Return (X, Y) of the center of cell containing provided text 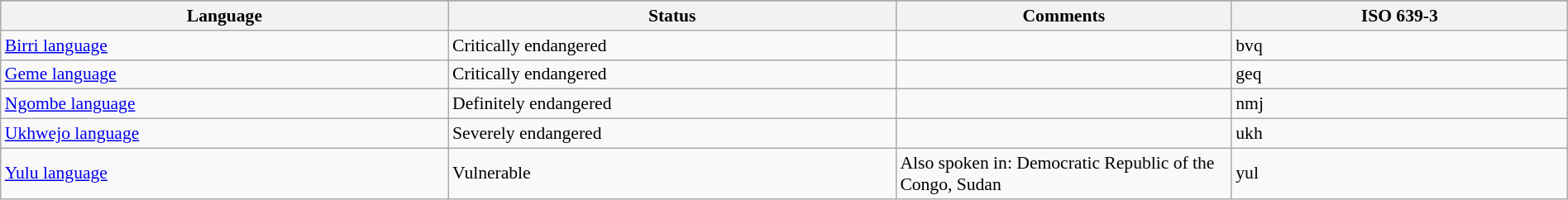
Ngombe language (225, 104)
Comments (1064, 16)
Definitely endangered (672, 104)
Severely endangered (672, 133)
ukh (1399, 133)
ISO 639-3 (1399, 16)
Yulu language (225, 174)
Birri language (225, 45)
Also spoken in: Democratic Republic of the Congo, Sudan (1064, 174)
Status (672, 16)
Geme language (225, 74)
yul (1399, 174)
geq (1399, 74)
Vulnerable (672, 174)
Ukhwejo language (225, 133)
bvq (1399, 45)
nmj (1399, 104)
Language (225, 16)
